Pinpoint the cell where the given text exists, returning its (x, y) midpoint coordinate. 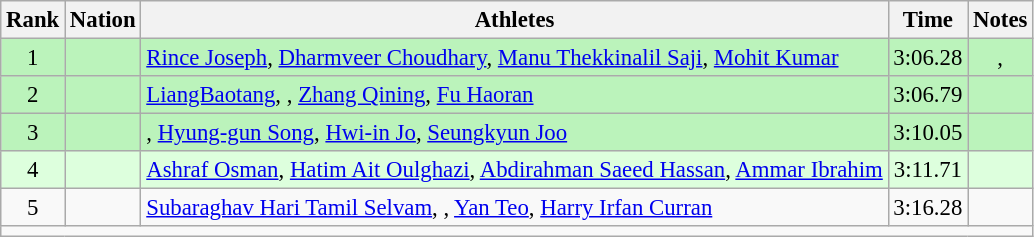
LiangBaotang, , Zhang Qining, Fu Haoran (514, 95)
3:06.28 (928, 58)
, (1000, 58)
3:06.79 (928, 95)
Notes (1000, 20)
5 (33, 208)
Subaraghav Hari Tamil Selvam, , Yan Teo, Harry Irfan Curran (514, 208)
Rank (33, 20)
3 (33, 133)
Rince Joseph, Dharmveer Choudhary, Manu Thekkinalil Saji, Mohit Kumar (514, 58)
3:10.05 (928, 133)
Ashraf Osman, Hatim Ait Oulghazi, Abdirahman Saeed Hassan, Ammar Ibrahim (514, 170)
, Hyung-gun Song, Hwi-in Jo, Seungkyun Joo (514, 133)
Time (928, 20)
3:11.71 (928, 170)
2 (33, 95)
Nation (103, 20)
3:16.28 (928, 208)
Athletes (514, 20)
4 (33, 170)
1 (33, 58)
